Provide the [X, Y] coordinate of the cell's center where the given text is located.  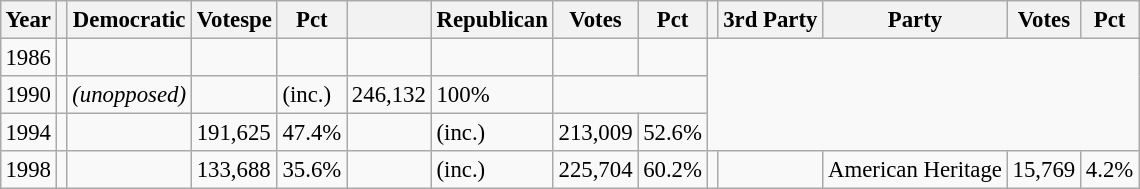
1986 [28, 57]
1990 [28, 95]
Democratic [129, 20]
15,769 [1044, 170]
213,009 [596, 133]
4.2% [1109, 170]
191,625 [234, 133]
100% [492, 95]
246,132 [390, 95]
35.6% [312, 170]
52.6% [672, 133]
225,704 [596, 170]
(unopposed) [129, 95]
Republican [492, 20]
Year [28, 20]
1994 [28, 133]
60.2% [672, 170]
3rd Party [770, 20]
47.4% [312, 133]
American Heritage [916, 170]
Party [916, 20]
133,688 [234, 170]
1998 [28, 170]
Votespe [234, 20]
